Locate the cell with the specified text and output its [x, y] center coordinate. 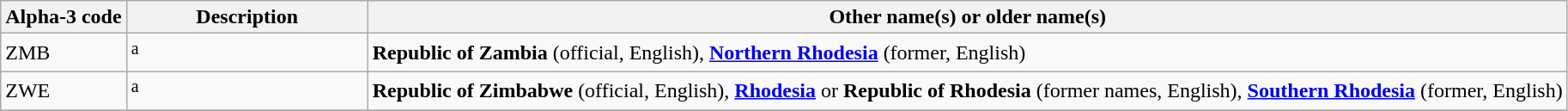
ZMB [64, 53]
Description [247, 17]
Other name(s) or older name(s) [967, 17]
ZWE [64, 91]
Republic of Zimbabwe (official, English), Rhodesia or Republic of Rhodesia (former names, English), Southern Rhodesia (former, English) [967, 91]
Alpha-3 code [64, 17]
Republic of Zambia (official, English), Northern Rhodesia (former, English) [967, 53]
